Locate the cell with the specified text and output its [X, Y] center coordinate. 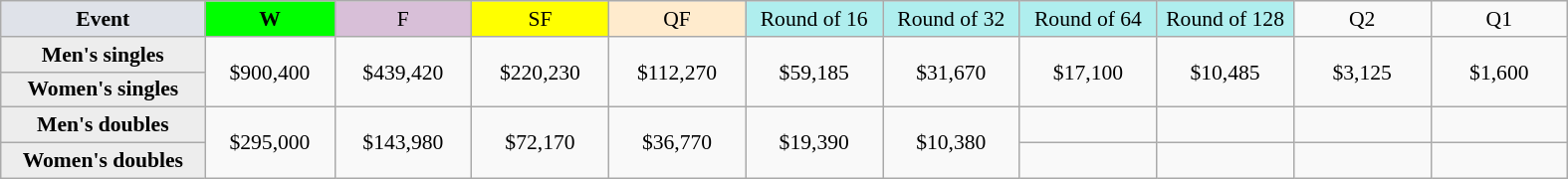
$72,170 [541, 143]
Men's singles [104, 55]
$439,420 [403, 72]
$19,390 [814, 143]
$295,000 [270, 143]
$59,185 [814, 72]
$10,485 [1226, 72]
$10,380 [951, 143]
Women's singles [104, 89]
$3,125 [1362, 72]
Round of 64 [1088, 19]
Women's doubles [104, 161]
$31,670 [951, 72]
QF [677, 19]
$112,270 [677, 72]
$1,600 [1499, 72]
Men's doubles [104, 125]
SF [541, 19]
Q2 [1362, 19]
$143,980 [403, 143]
Q1 [1499, 19]
F [403, 19]
Round of 32 [951, 19]
Round of 128 [1226, 19]
W [270, 19]
$36,770 [677, 143]
$17,100 [1088, 72]
Round of 16 [814, 19]
$900,400 [270, 72]
Event [104, 19]
$220,230 [541, 72]
